Return the (x, y) coordinate for the center point of the cell that contains the specified text.  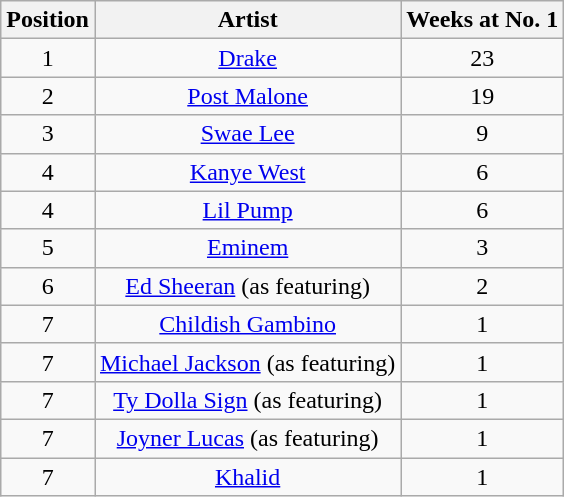
Post Malone (247, 96)
Eminem (247, 248)
23 (482, 58)
Childish Gambino (247, 324)
Khalid (247, 477)
Ed Sheeran (as featuring) (247, 286)
Kanye West (247, 172)
Swae Lee (247, 134)
Michael Jackson (as featuring) (247, 362)
Weeks at No. 1 (482, 20)
Artist (247, 20)
Lil Pump (247, 210)
Ty Dolla Sign (as featuring) (247, 400)
Joyner Lucas (as featuring) (247, 438)
Drake (247, 58)
19 (482, 96)
9 (482, 134)
Position (48, 20)
5 (48, 248)
